Identify which cell holds the provided text, then report its (x, y) central coordinate. 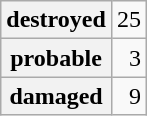
3 (128, 58)
destroyed (56, 20)
probable (56, 58)
25 (128, 20)
9 (128, 96)
damaged (56, 96)
